Detect which cell encompasses the target text, then output its [X, Y] center coordinate. 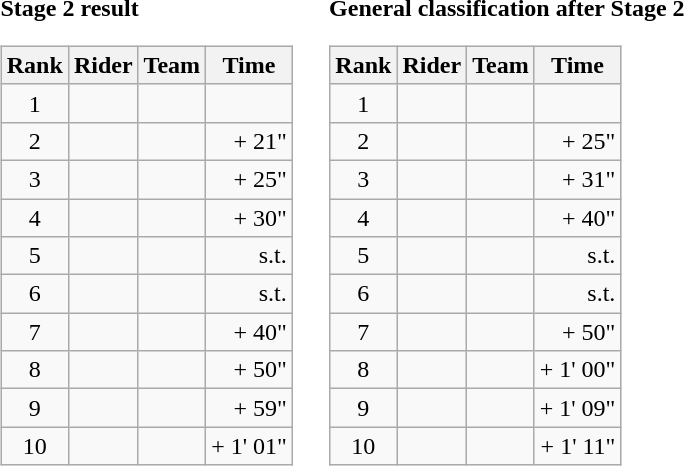
+ 21" [250, 141]
+ 1' 11" [578, 446]
+ 1' 00" [578, 370]
+ 31" [578, 179]
+ 30" [250, 217]
+ 59" [250, 408]
+ 1' 01" [250, 446]
+ 1' 09" [578, 408]
